Determine the (x, y) coordinate at the center of the cell enclosing the given text.  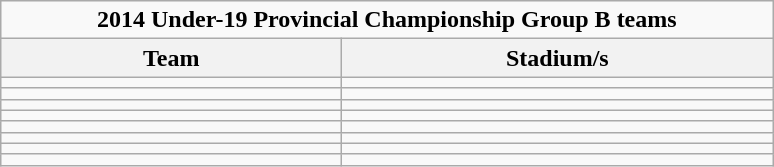
Team (172, 58)
Stadium/s (558, 58)
2014 Under-19 Provincial Championship Group B teams (387, 20)
